Return the (X, Y) coordinate for the center point of the cell that contains the specified text.  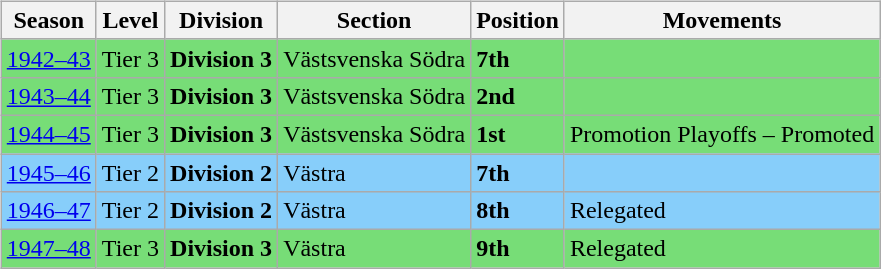
8th (518, 211)
Season (48, 20)
Division (222, 20)
2nd (518, 96)
1st (518, 134)
Promotion Playoffs – Promoted (722, 134)
1945–46 (48, 173)
Section (374, 20)
Position (518, 20)
Movements (722, 20)
9th (518, 249)
1944–45 (48, 134)
1942–43 (48, 58)
1947–48 (48, 249)
Level (130, 20)
1946–47 (48, 211)
1943–44 (48, 96)
